For the text-containing cell, return its midpoint in [X, Y] coordinate format. 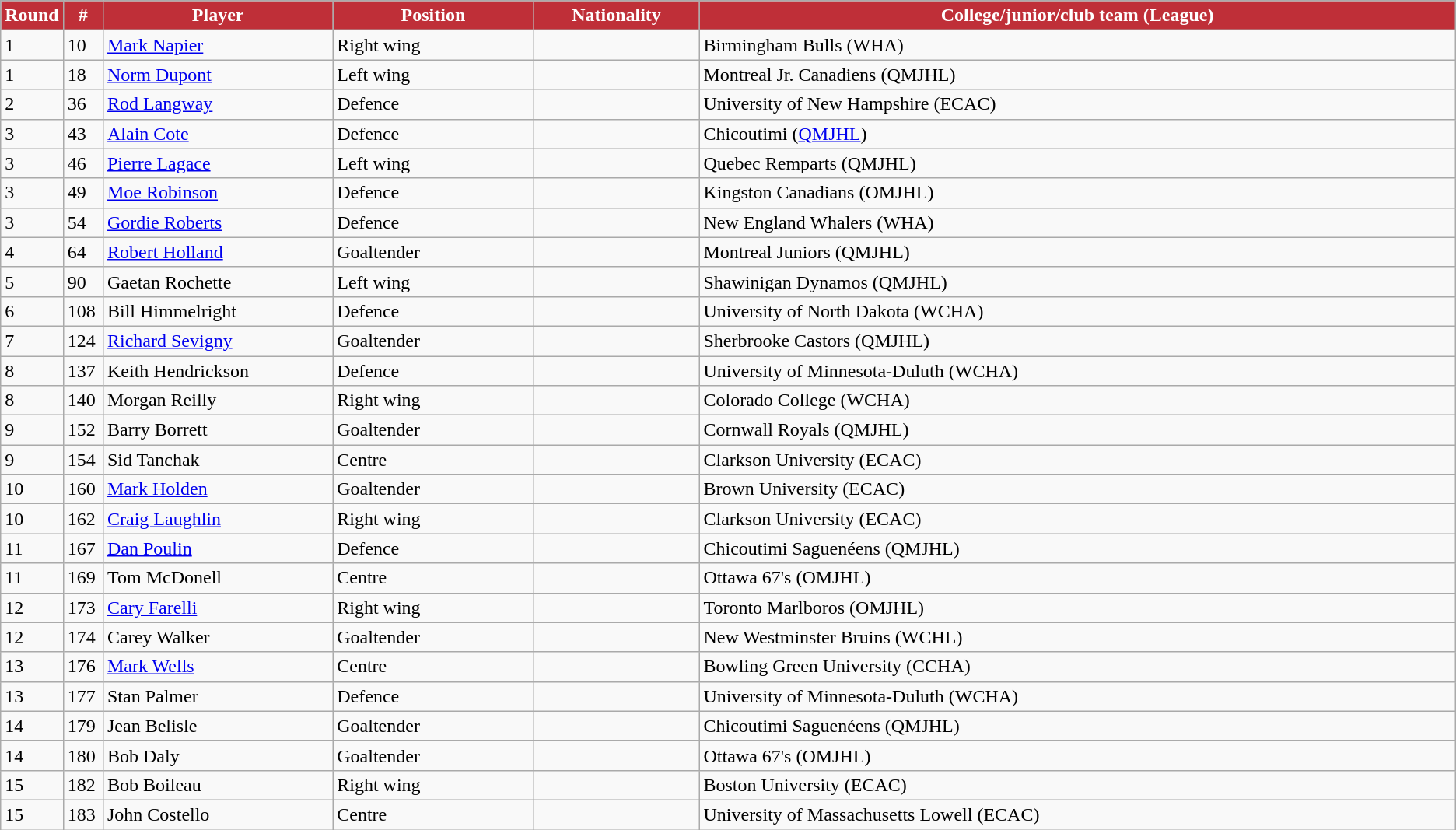
49 [82, 193]
Mark Napier [218, 45]
Nationality [616, 16]
Gaetan Rochette [218, 282]
182 [82, 785]
# [82, 16]
154 [82, 460]
Kingston Canadians (OMJHL) [1077, 193]
Brown University (ECAC) [1077, 489]
University of New Hampshire (ECAC) [1077, 104]
Montreal Juniors (QMJHL) [1077, 252]
Toronto Marlboros (OMJHL) [1077, 608]
174 [82, 637]
Stan Palmer [218, 696]
5 [32, 282]
140 [82, 401]
173 [82, 608]
Norm Dupont [218, 75]
162 [82, 519]
Colorado College (WCHA) [1077, 401]
Round [32, 16]
2 [32, 104]
Mark Wells [218, 667]
Cary Farelli [218, 608]
Robert Holland [218, 252]
177 [82, 696]
Cornwall Royals (QMJHL) [1077, 430]
New England Whalers (WHA) [1077, 222]
183 [82, 814]
Quebec Remparts (QMJHL) [1077, 163]
John Costello [218, 814]
Barry Borrett [218, 430]
180 [82, 755]
Sid Tanchak [218, 460]
Birmingham Bulls (WHA) [1077, 45]
Morgan Reilly [218, 401]
7 [32, 341]
Gordie Roberts [218, 222]
43 [82, 134]
Shawinigan Dynamos (QMJHL) [1077, 282]
4 [32, 252]
176 [82, 667]
Pierre Lagace [218, 163]
Craig Laughlin [218, 519]
Mark Holden [218, 489]
Carey Walker [218, 637]
152 [82, 430]
University of Massachusetts Lowell (ECAC) [1077, 814]
18 [82, 75]
169 [82, 578]
Moe Robinson [218, 193]
108 [82, 311]
Rod Langway [218, 104]
Richard Sevigny [218, 341]
Jean Belisle [218, 726]
54 [82, 222]
36 [82, 104]
Chicoutimi (QMJHL) [1077, 134]
College/junior/club team (League) [1077, 16]
Keith Hendrickson [218, 371]
6 [32, 311]
Bowling Green University (CCHA) [1077, 667]
46 [82, 163]
University of North Dakota (WCHA) [1077, 311]
New Westminster Bruins (WCHL) [1077, 637]
Dan Poulin [218, 548]
Bob Boileau [218, 785]
Boston University (ECAC) [1077, 785]
Bill Himmelright [218, 311]
Sherbrooke Castors (QMJHL) [1077, 341]
124 [82, 341]
Bob Daly [218, 755]
Tom McDonell [218, 578]
Alain Cote [218, 134]
Position [433, 16]
90 [82, 282]
Player [218, 16]
Montreal Jr. Canadiens (QMJHL) [1077, 75]
64 [82, 252]
179 [82, 726]
137 [82, 371]
167 [82, 548]
160 [82, 489]
